Scan for the cell matching the given text and deliver its (X, Y) coordinate at center. 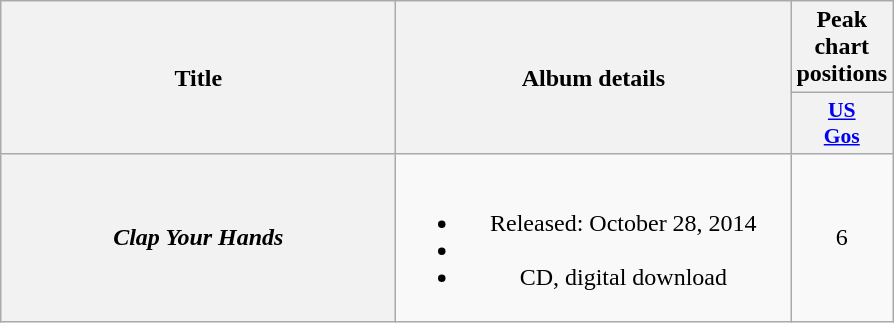
Album details (594, 78)
USGos (842, 124)
6 (842, 238)
Peak chart positions (842, 47)
Clap Your Hands (198, 238)
Released: October 28, 2014CD, digital download (594, 238)
Title (198, 78)
